Output the [x, y] coordinate of the center of the cell containing the given text.  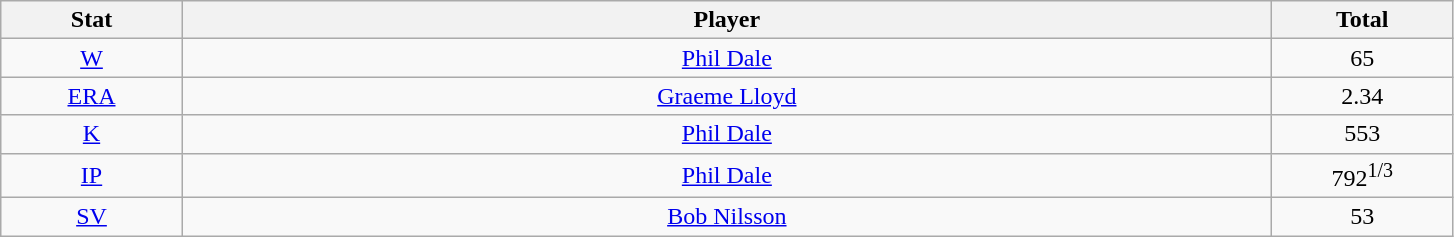
53 [1362, 217]
ERA [92, 96]
SV [92, 217]
553 [1362, 134]
Graeme Lloyd [726, 96]
2.34 [1362, 96]
Bob Nilsson [726, 217]
Total [1362, 20]
K [92, 134]
Player [726, 20]
W [92, 58]
7921/3 [1362, 176]
IP [92, 176]
65 [1362, 58]
Stat [92, 20]
